Identify which cell holds the provided text, then report its [x, y] central coordinate. 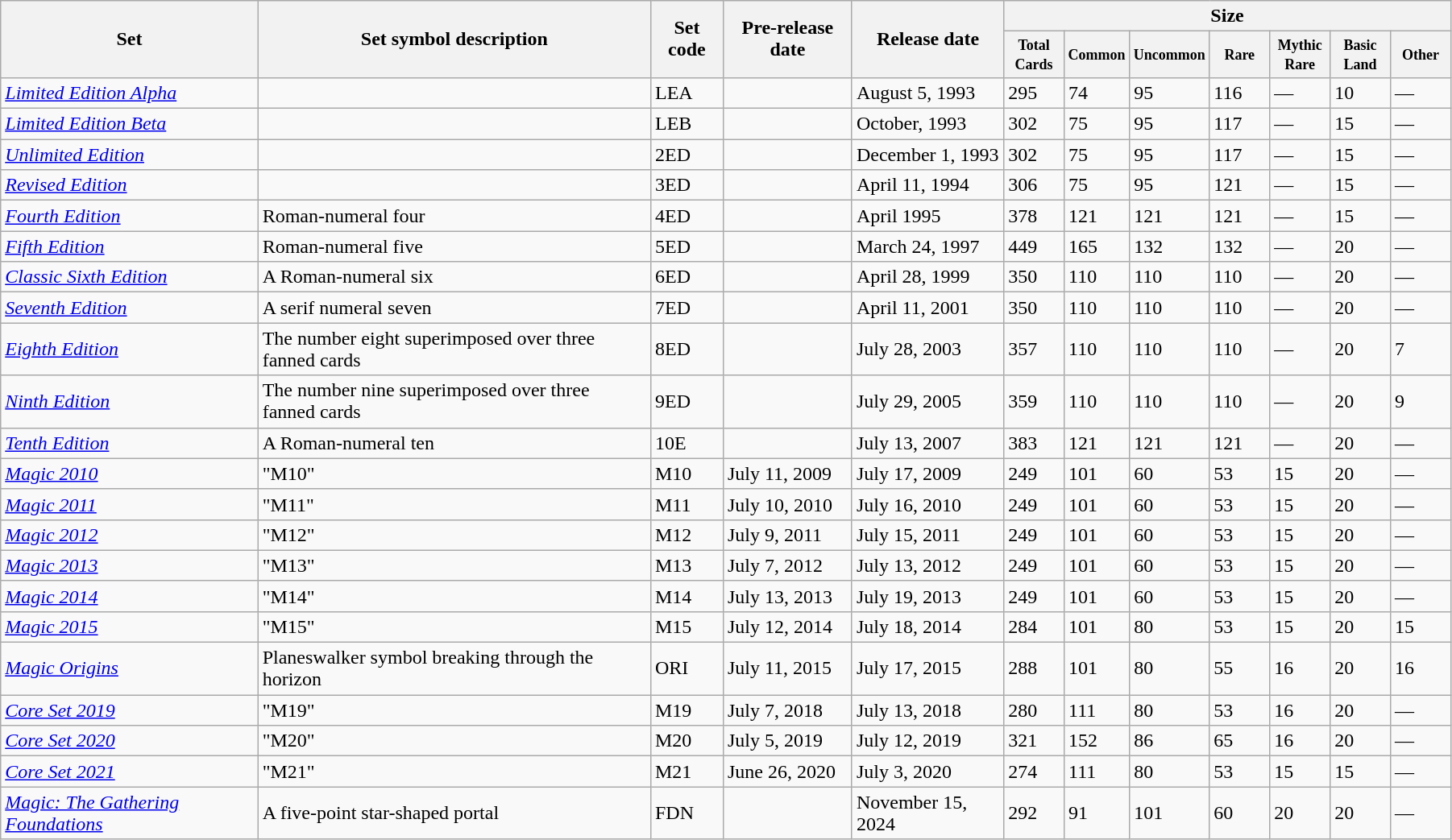
Set symbol description [454, 39]
Core Set 2020 [129, 741]
Other [1421, 55]
449 [1035, 246]
274 [1035, 772]
July 11, 2009 [787, 474]
Magic 2014 [129, 596]
Magic 2013 [129, 565]
A Roman-numeral ten [454, 443]
December 1, 1993 [927, 155]
July 13, 2012 [927, 565]
Tenth Edition [129, 443]
Seventh Edition [129, 308]
Fourth Edition [129, 216]
April 11, 1994 [927, 185]
288 [1035, 668]
Core Set 2021 [129, 772]
Magic: The Gathering Foundations [129, 813]
July 9, 2011 [787, 535]
April 1995 [927, 216]
Release date [927, 39]
Eighth Edition [129, 350]
284 [1035, 627]
"M15" [454, 627]
M11 [687, 504]
"M10" [454, 474]
359 [1035, 401]
Magic 2015 [129, 627]
357 [1035, 350]
March 24, 1997 [927, 246]
Rare [1239, 55]
July 15, 2011 [927, 535]
Size [1228, 16]
Total Cards [1035, 55]
Ninth Edition [129, 401]
Mythic Rare [1301, 55]
Planeswalker symbol breaking through the horizon [454, 668]
M12 [687, 535]
July 3, 2020 [927, 772]
"M11" [454, 504]
July 10, 2010 [787, 504]
July 12, 2019 [927, 741]
Uncommon [1170, 55]
August 5, 1993 [927, 93]
July 16, 2010 [927, 504]
M15 [687, 627]
Limited Edition Beta [129, 124]
M19 [687, 710]
ORI [687, 668]
Roman-numeral five [454, 246]
"M14" [454, 596]
7ED [687, 308]
55 [1239, 668]
July 29, 2005 [927, 401]
280 [1035, 710]
July 18, 2014 [927, 627]
M13 [687, 565]
A five-point star-shaped portal [454, 813]
65 [1239, 741]
Common [1097, 55]
July 13, 2007 [927, 443]
116 [1239, 93]
June 26, 2020 [787, 772]
November 15, 2024 [927, 813]
91 [1097, 813]
Basic Land [1360, 55]
Magic 2012 [129, 535]
3ED [687, 185]
"M19" [454, 710]
152 [1097, 741]
A Roman-numeral six [454, 277]
July 13, 2013 [787, 596]
295 [1035, 93]
383 [1035, 443]
Fifth Edition [129, 246]
74 [1097, 93]
9 [1421, 401]
M20 [687, 741]
2ED [687, 155]
306 [1035, 185]
The number nine superimposed over three fanned cards [454, 401]
"M12" [454, 535]
Magic 2010 [129, 474]
October, 1993 [927, 124]
10 [1360, 93]
April 11, 2001 [927, 308]
July 7, 2018 [787, 710]
7 [1421, 350]
Core Set 2019 [129, 710]
FDN [687, 813]
M21 [687, 772]
"M13" [454, 565]
Set [129, 39]
Limited Edition Alpha [129, 93]
8ED [687, 350]
"M21" [454, 772]
Unlimited Edition [129, 155]
July 5, 2019 [787, 741]
292 [1035, 813]
M10 [687, 474]
July 13, 2018 [927, 710]
July 17, 2015 [927, 668]
5ED [687, 246]
6ED [687, 277]
July 17, 2009 [927, 474]
Set code [687, 39]
Pre-release date [787, 39]
July 19, 2013 [927, 596]
LEB [687, 124]
10E [687, 443]
86 [1170, 741]
"M20" [454, 741]
April 28, 1999 [927, 277]
Magic 2011 [129, 504]
July 7, 2012 [787, 565]
Roman-numeral four [454, 216]
378 [1035, 216]
165 [1097, 246]
9ED [687, 401]
July 12, 2014 [787, 627]
July 28, 2003 [927, 350]
July 11, 2015 [787, 668]
Revised Edition [129, 185]
LEA [687, 93]
321 [1035, 741]
The number eight superimposed over three fanned cards [454, 350]
Classic Sixth Edition [129, 277]
4ED [687, 216]
A serif numeral seven [454, 308]
Magic Origins [129, 668]
M14 [687, 596]
